From the cell containing the given text, extract its center point as [x, y] coordinate. 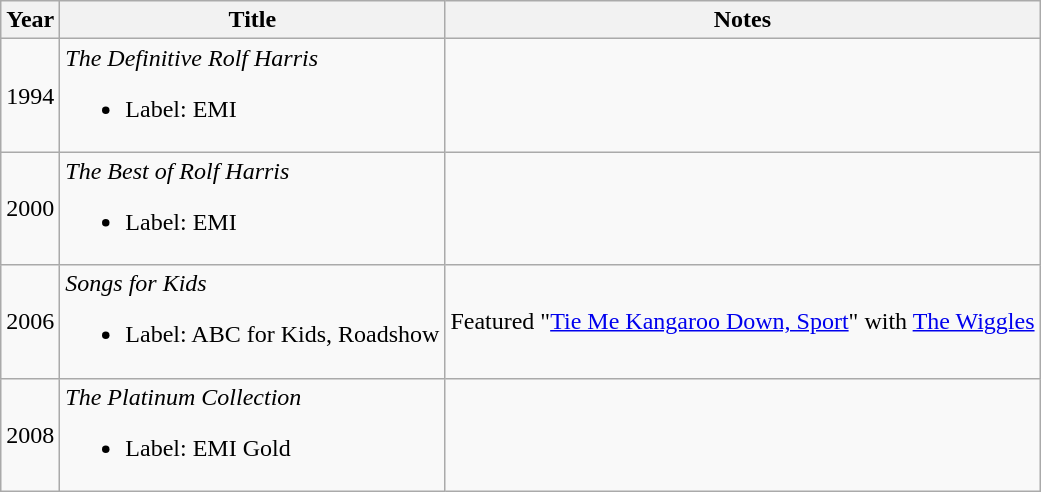
Songs for KidsLabel: ABC for Kids, Roadshow [252, 322]
1994 [30, 96]
The Platinum CollectionLabel: EMI Gold [252, 434]
Notes [742, 20]
Title [252, 20]
The Best of Rolf HarrisLabel: EMI [252, 208]
Featured "Tie Me Kangaroo Down, Sport" with The Wiggles [742, 322]
2000 [30, 208]
2006 [30, 322]
The Definitive Rolf HarrisLabel: EMI [252, 96]
2008 [30, 434]
Year [30, 20]
